From the cell containing the given text, extract its center point as (X, Y) coordinate. 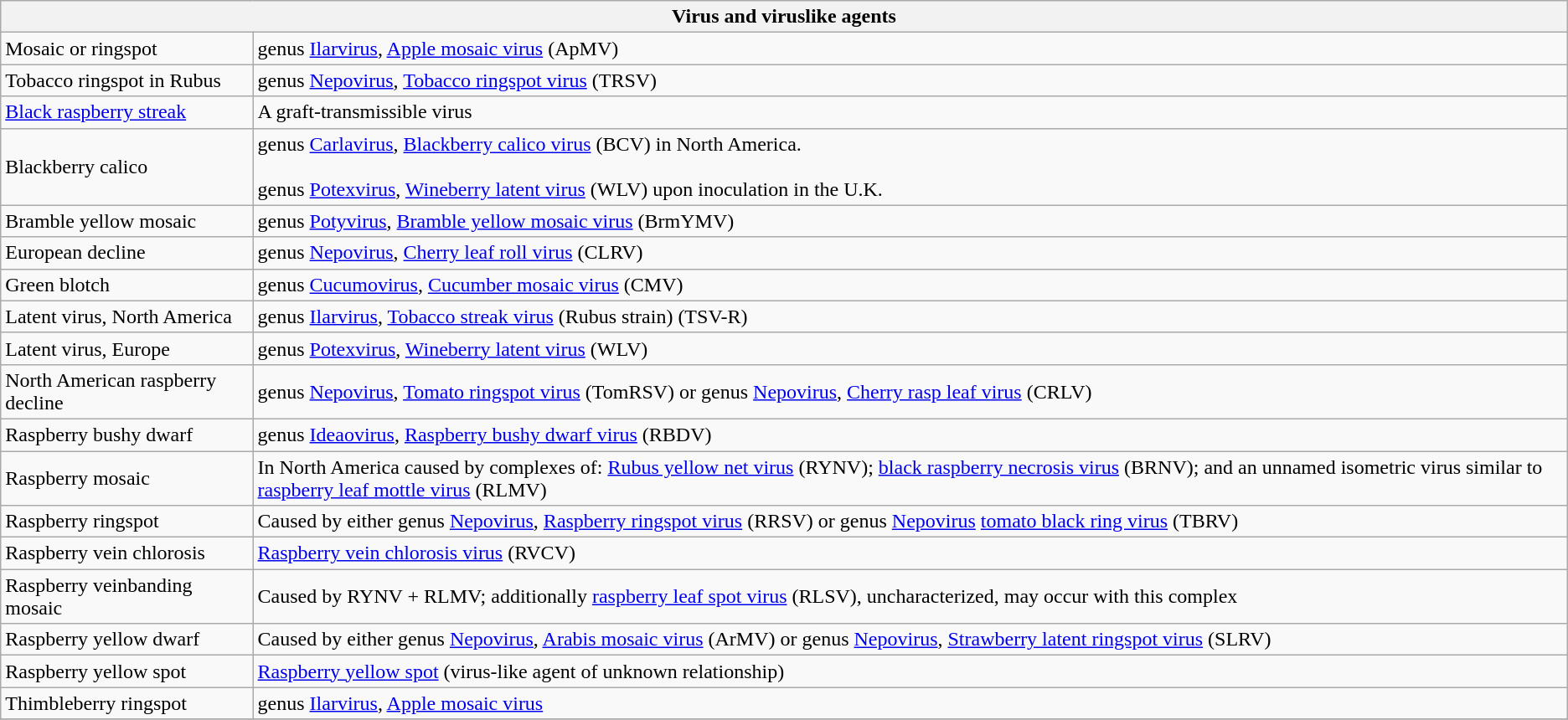
genus Ilarvirus, Tobacco streak virus (Rubus strain) (TSV-R) (910, 316)
Latent virus, Europe (127, 348)
Green blotch (127, 285)
Raspberry yellow spot (127, 671)
genus Potyvirus, Bramble yellow mosaic virus (BrmYMV) (910, 221)
genus Ilarvirus, Apple mosaic virus (910, 703)
Raspberry yellow dwarf (127, 640)
Caused by either genus Nepovirus, Arabis mosaic virus (ArMV) or genus Nepovirus, Strawberry latent ringspot virus (SLRV) (910, 640)
Virus and viruslike agents (784, 17)
Latent virus, North America (127, 316)
Raspberry veinbanding mosaic (127, 596)
Raspberry yellow spot (virus-like agent of unknown relationship) (910, 671)
genus Potexvirus, Wineberry latent virus (WLV) (910, 348)
Caused by RYNV + RLMV; additionally raspberry leaf spot virus (RLSV), uncharacterized, may occur with this complex (910, 596)
Raspberry vein chlorosis virus (RVCV) (910, 553)
Black raspberry streak (127, 112)
genus Nepovirus, Tobacco ringspot virus (TRSV) (910, 80)
A graft-transmissible virus (910, 112)
genus Nepovirus, Tomato ringspot virus (TomRSV) or genus Nepovirus, Cherry rasp leaf virus (CRLV) (910, 392)
genus Ilarvirus, Apple mosaic virus (ApMV) (910, 49)
Raspberry bushy dwarf (127, 435)
genus Cucumovirus, Cucumber mosaic virus (CMV) (910, 285)
Tobacco ringspot in Rubus (127, 80)
genus Carlavirus, Blackberry calico virus (BCV) in North America. genus Potexvirus, Wineberry latent virus (WLV) upon inoculation in the U.K. (910, 167)
Raspberry ringspot (127, 522)
Raspberry mosaic (127, 477)
European decline (127, 253)
Thimbleberry ringspot (127, 703)
Mosaic or ringspot (127, 49)
genus Ideaovirus, Raspberry bushy dwarf virus (RBDV) (910, 435)
Caused by either genus Nepovirus, Raspberry ringspot virus (RRSV) or genus Nepovirus tomato black ring virus (TBRV) (910, 522)
Raspberry vein chlorosis (127, 553)
North American raspberry decline (127, 392)
Bramble yellow mosaic (127, 221)
Blackberry calico (127, 167)
genus Nepovirus, Cherry leaf roll virus (CLRV) (910, 253)
